Extract the [x, y] coordinate from the center of the cell holding the provided text.  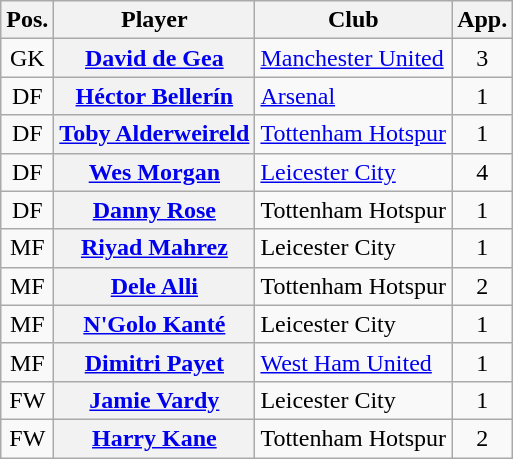
Arsenal [354, 96]
Wes Morgan [154, 172]
Héctor Bellerín [154, 96]
Toby Alderweireld [154, 134]
Pos. [28, 20]
Jamie Vardy [154, 400]
App. [482, 20]
Player [154, 20]
Harry Kane [154, 438]
4 [482, 172]
N'Golo Kanté [154, 324]
3 [482, 58]
Riyad Mahrez [154, 248]
Club [354, 20]
Danny Rose [154, 210]
West Ham United [354, 362]
David de Gea [154, 58]
Manchester United [354, 58]
GK [28, 58]
Dele Alli [154, 286]
Dimitri Payet [154, 362]
